From the cell containing the given text, extract its center point as (X, Y) coordinate. 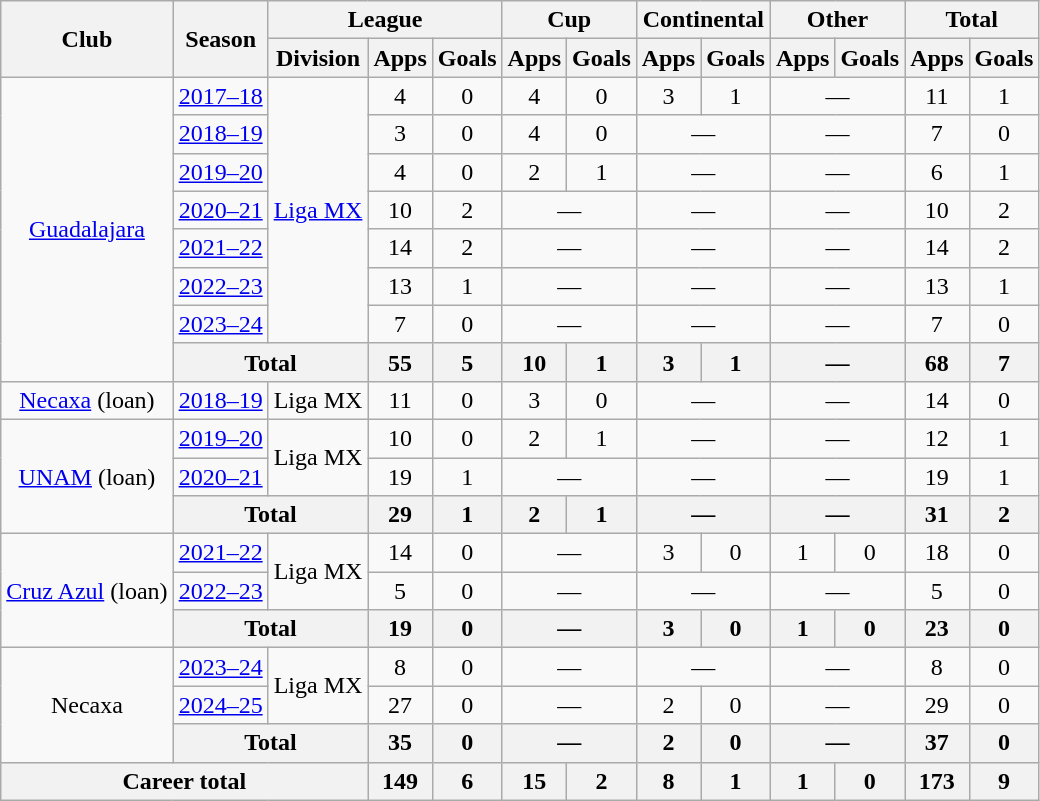
35 (400, 743)
Other (837, 20)
2024–25 (220, 705)
37 (937, 743)
Necaxa (87, 705)
173 (937, 781)
68 (937, 362)
Career total (184, 781)
149 (400, 781)
12 (937, 438)
9 (1004, 781)
2017–18 (220, 96)
Necaxa (loan) (87, 400)
15 (534, 781)
UNAM (loan) (87, 476)
Cup (569, 20)
Division (318, 58)
Club (87, 39)
31 (937, 515)
Cruz Azul (loan) (87, 591)
Season (220, 39)
55 (400, 362)
Continental (703, 20)
23 (937, 629)
League (385, 20)
27 (400, 705)
18 (937, 553)
Guadalajara (87, 229)
